From the cell containing the given text, extract its center point as [X, Y] coordinate. 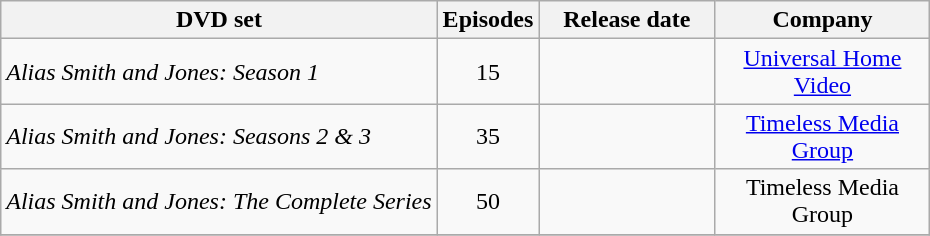
15 [488, 72]
Release date [627, 20]
Episodes [488, 20]
Company [822, 20]
Alias Smith and Jones: Seasons 2 & 3 [219, 136]
Alias Smith and Jones: The Complete Series [219, 202]
50 [488, 202]
DVD set [219, 20]
Alias Smith and Jones: Season 1 [219, 72]
35 [488, 136]
Universal Home Video [822, 72]
